For the text-containing cell, return its midpoint in (x, y) coordinate format. 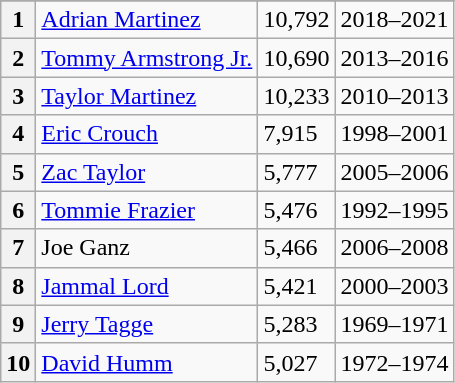
2 (18, 58)
Joe Ganz (147, 248)
Adrian Martinez (147, 20)
2000–2003 (394, 286)
Tommy Armstrong Jr. (147, 58)
2005–2006 (394, 172)
Zac Taylor (147, 172)
Tommie Frazier (147, 210)
2013–2016 (394, 58)
7 (18, 248)
5,777 (296, 172)
1969–1971 (394, 324)
4 (18, 134)
1972–1974 (394, 362)
5,283 (296, 324)
10,233 (296, 96)
10 (18, 362)
8 (18, 286)
2010–2013 (394, 96)
3 (18, 96)
Eric Crouch (147, 134)
9 (18, 324)
Jerry Tagge (147, 324)
5,476 (296, 210)
1992–1995 (394, 210)
David Humm (147, 362)
2018–2021 (394, 20)
10,690 (296, 58)
7,915 (296, 134)
2006–2008 (394, 248)
6 (18, 210)
Taylor Martinez (147, 96)
1998–2001 (394, 134)
5,421 (296, 286)
5,466 (296, 248)
5 (18, 172)
10,792 (296, 20)
1 (18, 20)
Jammal Lord (147, 286)
5,027 (296, 362)
